Locate the cell with the specified text and output its [x, y] center coordinate. 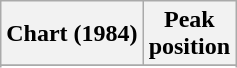
Chart (1984) [72, 34]
Peakposition [189, 34]
